Pinpoint the cell where the given text exists, returning its [x, y] midpoint coordinate. 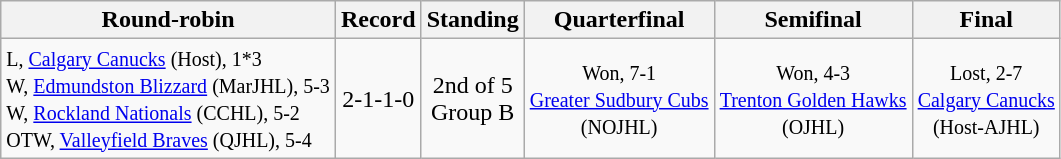
Lost, 2-7 Calgary Canucks(Host-AJHL) [986, 98]
2-1-1-0 [378, 98]
Won, 7-1Greater Sudbury Cubs(NOJHL) [619, 98]
Record [378, 20]
Round-robin [168, 20]
Semifinal [813, 20]
L, Calgary Canucks (Host), 1*3W, Edmundston Blizzard (MarJHL), 5-3W, Rockland Nationals (CCHL), 5-2OTW, Valleyfield Braves (QJHL), 5-4 [168, 98]
Standing [472, 20]
Final [986, 20]
Won, 4-3Trenton Golden Hawks(OJHL) [813, 98]
2nd of 5 Group B [472, 98]
Quarterfinal [619, 20]
